Determine the [x, y] coordinate at the center of the cell enclosing the given text.  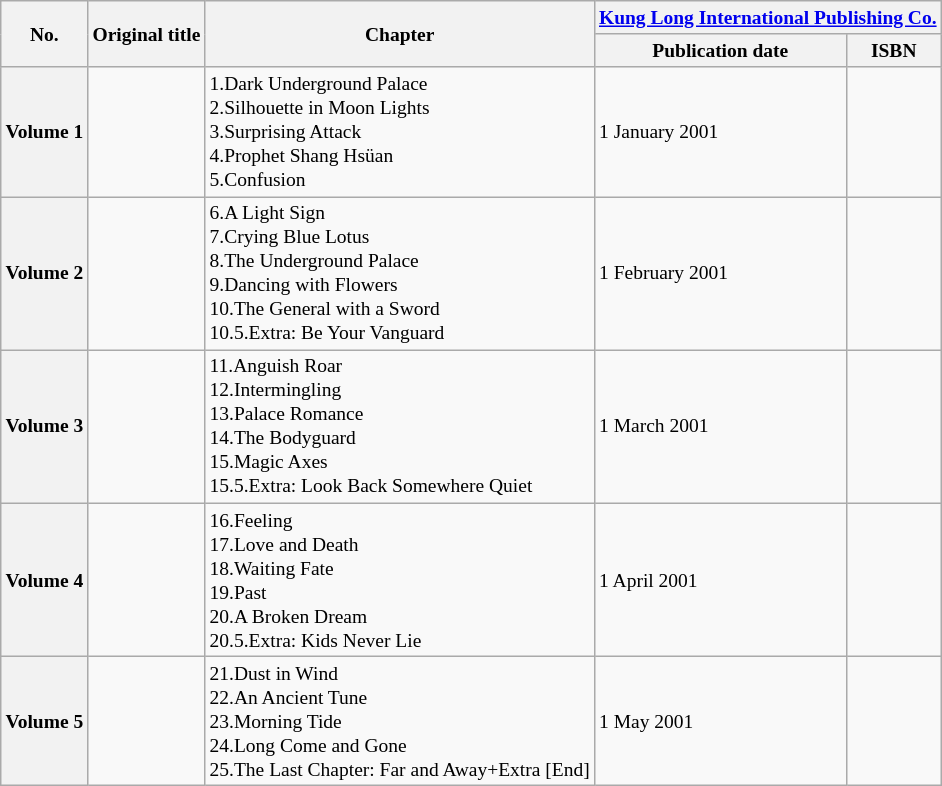
1.Dark Underground Palace2.Silhouette in Moon Lights3.Surprising Attack4.Prophet Shang Hsüan5.Confusion [400, 132]
Chapter [400, 34]
Original title [146, 34]
16.Feeling17.Love and Death18.Waiting Fate19.Past20.A Broken Dream20.5.Extra: Kids Never Lie [400, 580]
1 February 2001 [720, 274]
No. [44, 34]
Publication date [720, 50]
1 January 2001 [720, 132]
11.Anguish Roar12.Intermingling13.Palace Romance14.The Bodyguard15.Magic Axes15.5.Extra: Look Back Somewhere Quiet [400, 426]
Kung Long International Publishing Co. [768, 18]
1 March 2001 [720, 426]
Volume 5 [44, 720]
21.Dust in Wind22.An Ancient Tune23.Morning Tide24.Long Come and Gone25.The Last Chapter: Far and Away+Extra [End] [400, 720]
1 April 2001 [720, 580]
Volume 4 [44, 580]
Volume 2 [44, 274]
ISBN [894, 50]
Volume 1 [44, 132]
6.A Light Sign7.Crying Blue Lotus8.The Underground Palace9.Dancing with Flowers10.The General with a Sword10.5.Extra: Be Your Vanguard [400, 274]
Volume 3 [44, 426]
1 May 2001 [720, 720]
